Provide the [X, Y] coordinate of the cell's center where the given text is located.  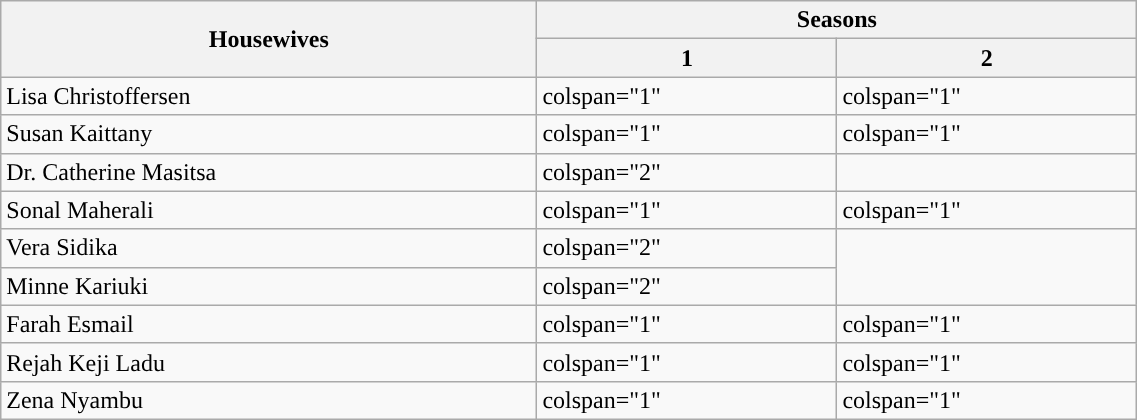
Vera Sidika [269, 248]
Minne Kariuki [269, 286]
Housewives [269, 39]
Susan Kaittany [269, 134]
Seasons [837, 20]
2 [987, 58]
Rejah Keji Ladu [269, 362]
1 [687, 58]
Dr. Catherine Masitsa [269, 172]
Sonal Maherali [269, 210]
Lisa Christoffersen [269, 96]
Farah Esmail [269, 324]
Zena Nyambu [269, 400]
